Output the [x, y] coordinate of the center of the cell containing the given text.  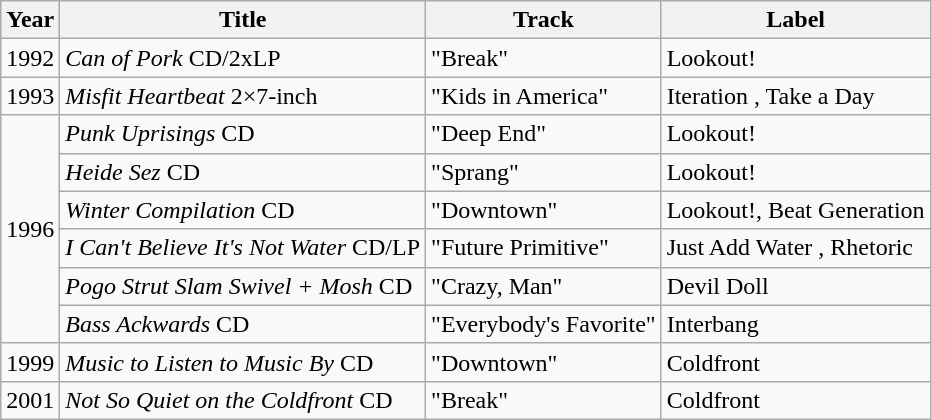
"Deep End" [544, 134]
Pogo Strut Slam Swivel + Mosh CD [243, 286]
Interbang [796, 324]
Can of Pork CD/2xLP [243, 58]
"Sprang" [544, 172]
Label [796, 20]
Heide Sez CD [243, 172]
"Crazy, Man" [544, 286]
1996 [30, 229]
1992 [30, 58]
Iteration , Take a Day [796, 96]
2001 [30, 400]
Title [243, 20]
"Future Primitive" [544, 248]
"Kids in America" [544, 96]
Winter Compilation CD [243, 210]
Year [30, 20]
"Everybody's Favorite" [544, 324]
Lookout!, Beat Generation [796, 210]
Bass Ackwards CD [243, 324]
Just Add Water , Rhetoric [796, 248]
Track [544, 20]
Music to Listen to Music By CD [243, 362]
1993 [30, 96]
Punk Uprisings CD [243, 134]
Not So Quiet on the Coldfront CD [243, 400]
1999 [30, 362]
Misfit Heartbeat 2×7-inch [243, 96]
Devil Doll [796, 286]
I Can't Believe It's Not Water CD/LP [243, 248]
